Output the [X, Y] coordinate of the center of the cell containing the given text.  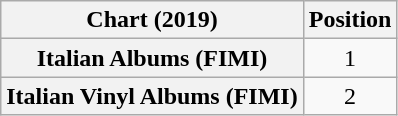
1 [350, 58]
Italian Albums (FIMI) [152, 58]
2 [350, 96]
Position [350, 20]
Italian Vinyl Albums (FIMI) [152, 96]
Chart (2019) [152, 20]
